Pinpoint the cell where the given text exists, returning its (x, y) midpoint coordinate. 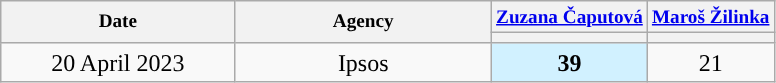
39 (570, 62)
21 (710, 62)
Agency (364, 22)
Date (118, 22)
20 April 2023 (118, 62)
Zuzana Čaputová (570, 17)
Ipsos (364, 62)
Maroš Žilinka (710, 17)
